Find where the given text appears and provide that cell's center as (x, y) coordinate. 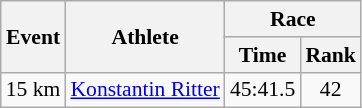
Athlete (144, 36)
Race (293, 19)
45:41.5 (262, 90)
Time (262, 55)
Rank (330, 55)
42 (330, 90)
Event (34, 36)
15 km (34, 90)
Konstantin Ritter (144, 90)
